Extract the (X, Y) coordinate from the center of the cell holding the provided text.  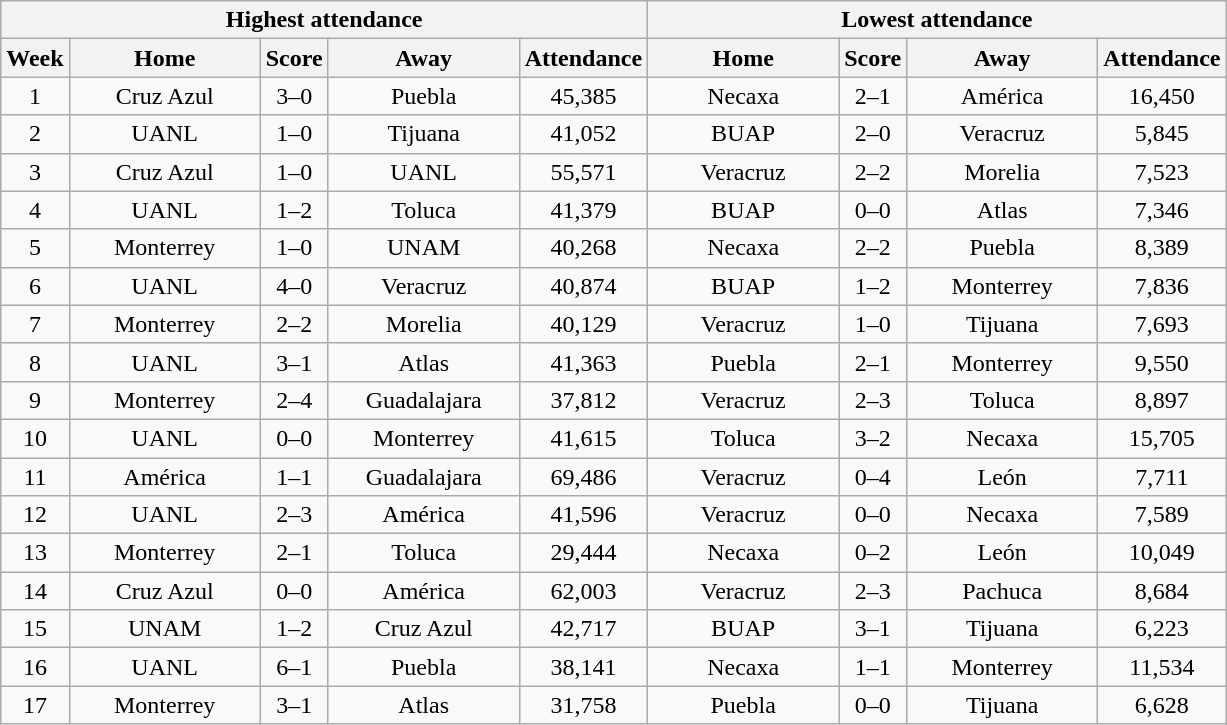
41,615 (583, 438)
3–0 (294, 96)
1 (35, 96)
6,628 (1162, 705)
5 (35, 248)
17 (35, 705)
55,571 (583, 172)
29,444 (583, 553)
62,003 (583, 591)
8,684 (1162, 591)
5,845 (1162, 134)
6,223 (1162, 629)
14 (35, 591)
8,897 (1162, 400)
38,141 (583, 667)
7,711 (1162, 477)
45,385 (583, 96)
41,052 (583, 134)
Week (35, 58)
16,450 (1162, 96)
12 (35, 515)
7,836 (1162, 286)
2–0 (873, 134)
40,129 (583, 324)
4 (35, 210)
6–1 (294, 667)
8 (35, 362)
8,389 (1162, 248)
16 (35, 667)
7,346 (1162, 210)
2 (35, 134)
37,812 (583, 400)
15,705 (1162, 438)
2–4 (294, 400)
42,717 (583, 629)
Highest attendance (324, 20)
Pachuca (1002, 591)
41,363 (583, 362)
4–0 (294, 286)
11 (35, 477)
69,486 (583, 477)
0–4 (873, 477)
9,550 (1162, 362)
41,596 (583, 515)
40,874 (583, 286)
3 (35, 172)
10,049 (1162, 553)
3–2 (873, 438)
10 (35, 438)
11,534 (1162, 667)
7,589 (1162, 515)
9 (35, 400)
0–2 (873, 553)
7 (35, 324)
41,379 (583, 210)
Lowest attendance (937, 20)
7,693 (1162, 324)
7,523 (1162, 172)
6 (35, 286)
31,758 (583, 705)
40,268 (583, 248)
15 (35, 629)
13 (35, 553)
